Detect which cell encompasses the target text, then output its [X, Y] center coordinate. 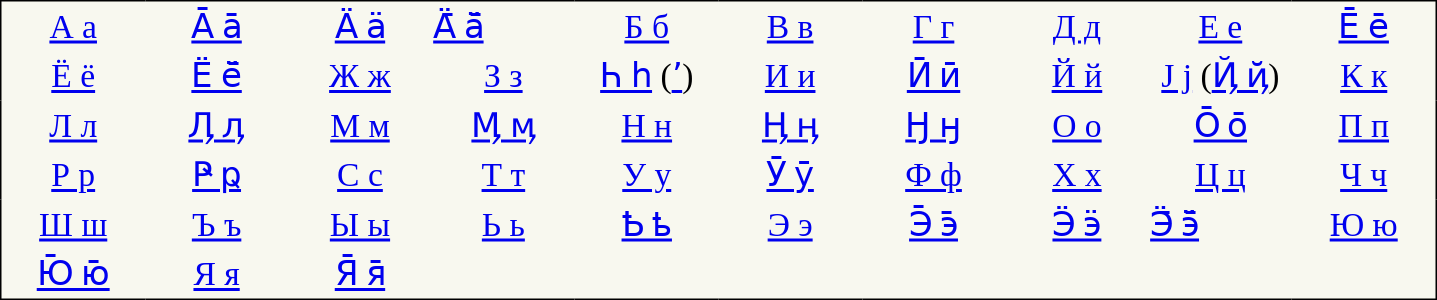
Х х [1076, 175]
Б б [646, 26]
З з [504, 76]
Ӓ̄ ӓ̄ [504, 26]
Я я [216, 274]
Ҏ ҏ [216, 175]
Ӊ ӊ [790, 125]
Й й [1076, 76]
Ч ч [1364, 175]
Р р [73, 175]
Ь ь [504, 225]
Д д [1076, 26]
Ӆ ӆ [216, 125]
Е̄ е̄ [1364, 26]
Э̄ э̄ [934, 225]
Ӓ ӓ [360, 26]
О̄ о̄ [1220, 125]
П п [1364, 125]
Ж ж [360, 76]
У у [646, 175]
Г г [934, 26]
Ё̄ ё̄ [216, 76]
И и [790, 76]
Ҍ ҍ [646, 225]
С с [360, 175]
Н н [646, 125]
Ӈ ӈ [934, 125]
К к [1364, 76]
Ю̄ ю̄ [73, 274]
Т т [504, 175]
А а [73, 26]
Э э [790, 225]
Е е [1220, 26]
Л л [73, 125]
Ӭ̄ ӭ̄ [1220, 225]
Ӭ ӭ [1076, 225]
В в [790, 26]
Ю ю [1364, 225]
Ы ы [360, 225]
Һ һ (ʼ) [646, 76]
Я̄ я̄ [360, 274]
М м [360, 125]
Ј ј (Ҋ ҋ) [1220, 76]
Ӎ ӎ [504, 125]
А̄ а̄ [216, 26]
О о [1076, 125]
Ъ ъ [216, 225]
Ц ц [1220, 175]
Ӣ ӣ [934, 76]
Ӯ ӯ [790, 175]
Ё ё [73, 76]
Ф ф [934, 175]
Ш ш [73, 225]
